Pinpoint the cell where the given text exists, returning its (x, y) midpoint coordinate. 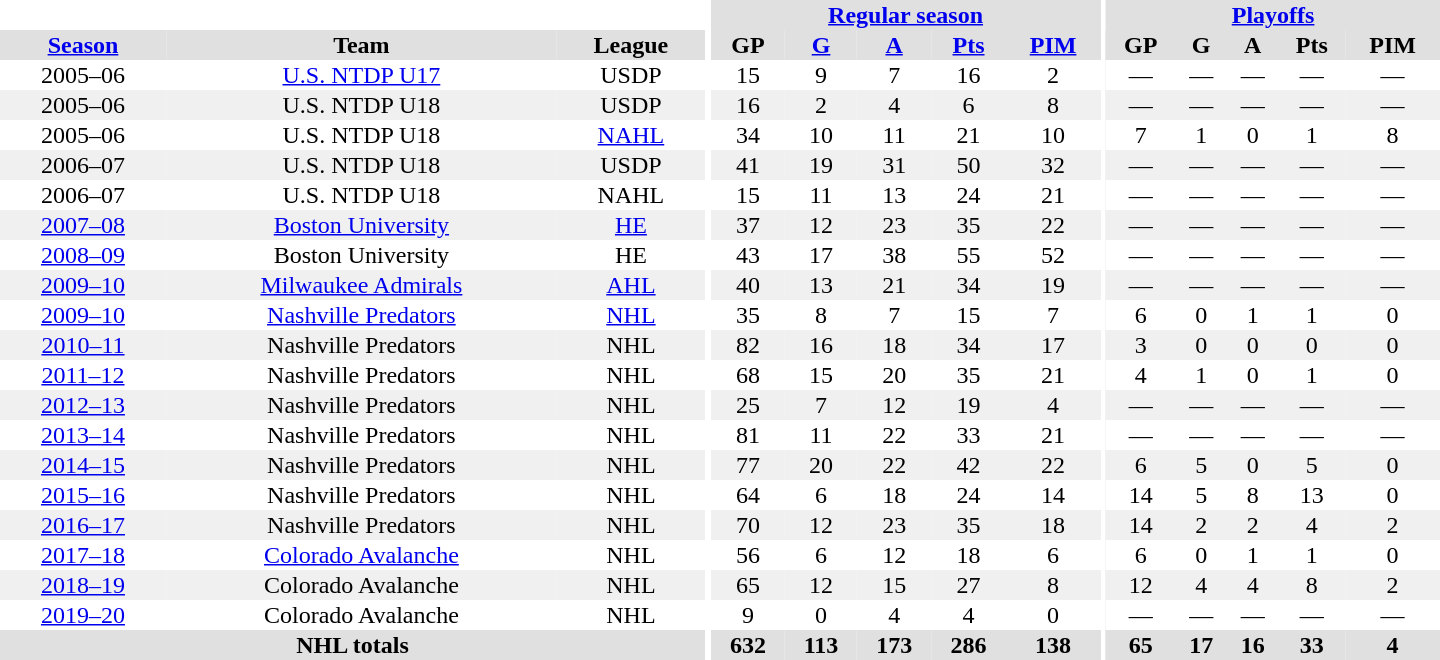
41 (748, 165)
70 (748, 525)
40 (748, 285)
52 (1054, 255)
2016–17 (83, 525)
31 (894, 165)
27 (968, 585)
55 (968, 255)
68 (748, 375)
113 (821, 645)
2019–20 (83, 615)
Season (83, 45)
56 (748, 555)
50 (968, 165)
NHL totals (352, 645)
League (631, 45)
2013–14 (83, 435)
173 (894, 645)
Team (362, 45)
2018–19 (83, 585)
42 (968, 465)
2015–16 (83, 495)
138 (1054, 645)
286 (968, 645)
82 (748, 345)
37 (748, 225)
632 (748, 645)
U.S. NTDP U17 (362, 75)
3 (1140, 345)
Playoffs (1273, 15)
25 (748, 405)
Regular season (906, 15)
81 (748, 435)
2007–08 (83, 225)
Milwaukee Admirals (362, 285)
2012–13 (83, 405)
32 (1054, 165)
43 (748, 255)
38 (894, 255)
AHL (631, 285)
2014–15 (83, 465)
77 (748, 465)
2017–18 (83, 555)
2008–09 (83, 255)
2011–12 (83, 375)
2010–11 (83, 345)
64 (748, 495)
